Output the (x, y) coordinate of the center of the cell containing the given text.  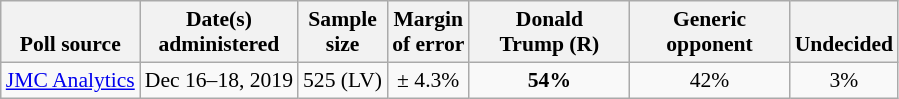
DonaldTrump (R) (549, 32)
JMC Analytics (70, 80)
Genericopponent (709, 32)
Undecided (844, 32)
Date(s)administered (219, 32)
Poll source (70, 32)
525 (LV) (342, 80)
Samplesize (342, 32)
Dec 16–18, 2019 (219, 80)
Marginof error (428, 32)
54% (549, 80)
42% (709, 80)
3% (844, 80)
± 4.3% (428, 80)
